Locate the cell with the specified text and output its [x, y] center coordinate. 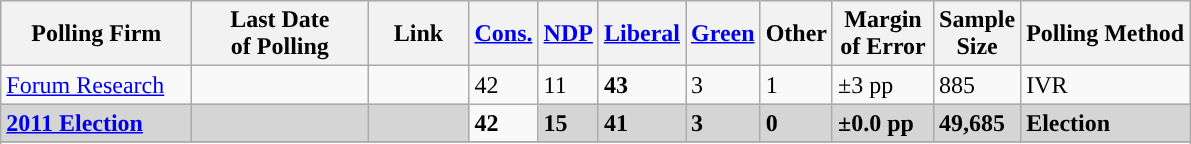
Polling Method [1106, 34]
11 [568, 85]
Marginof Error [882, 34]
Liberal [642, 34]
Green [724, 34]
Cons. [504, 34]
Forum Research [96, 85]
49,685 [978, 123]
41 [642, 123]
SampleSize [978, 34]
0 [796, 123]
43 [642, 85]
Link [418, 34]
±3 pp [882, 85]
±0.0 pp [882, 123]
1 [796, 85]
2011 Election [96, 123]
885 [978, 85]
Polling Firm [96, 34]
Other [796, 34]
Last Dateof Polling [280, 34]
15 [568, 123]
NDP [568, 34]
Election [1106, 123]
IVR [1106, 85]
